Return [x, y] of the center of cell containing provided text 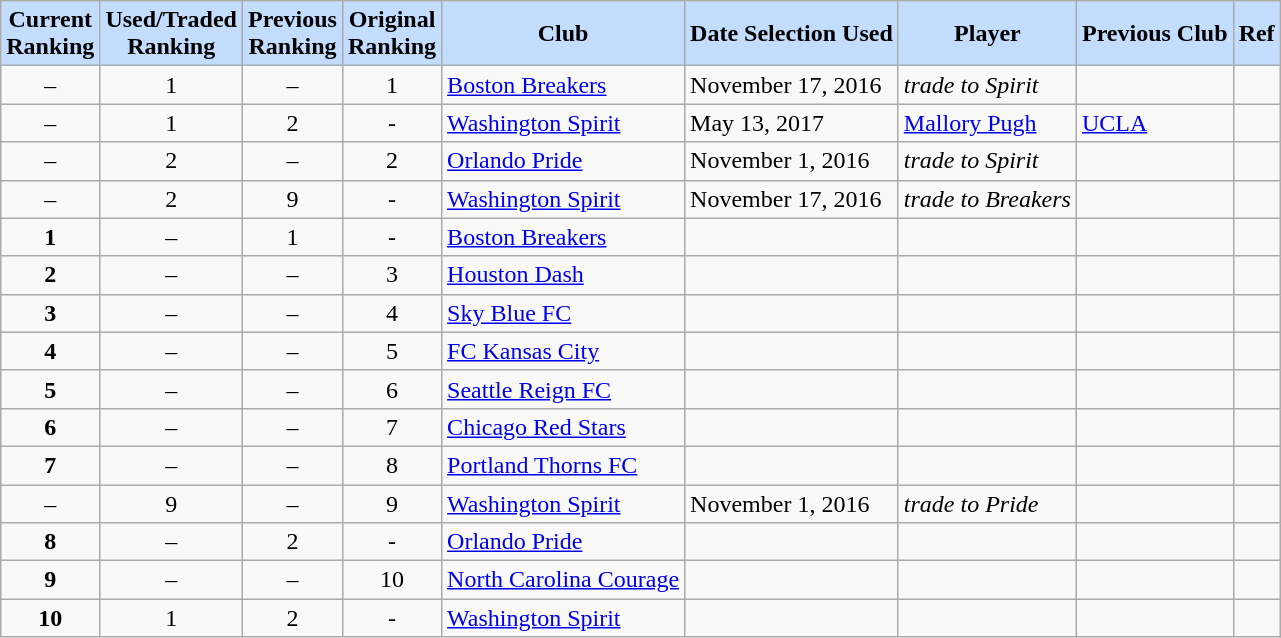
Previous Club [1154, 34]
May 13, 2017 [792, 123]
Houston Dash [564, 275]
Sky Blue FC [564, 313]
Used/Traded Ranking [172, 34]
Seattle Reign FC [564, 389]
FC Kansas City [564, 351]
UCLA [1154, 123]
Previous Ranking [293, 34]
Original Ranking [392, 34]
Ref [1256, 34]
North Carolina Courage [564, 580]
Mallory Pugh [987, 123]
Current Ranking [50, 34]
trade to Breakers [987, 199]
Portland Thorns FC [564, 465]
Date Selection Used [792, 34]
Club [564, 34]
trade to Pride [987, 503]
Chicago Red Stars [564, 427]
Player [987, 34]
